Provide the (X, Y) coordinate of the cell's center where the given text is located.  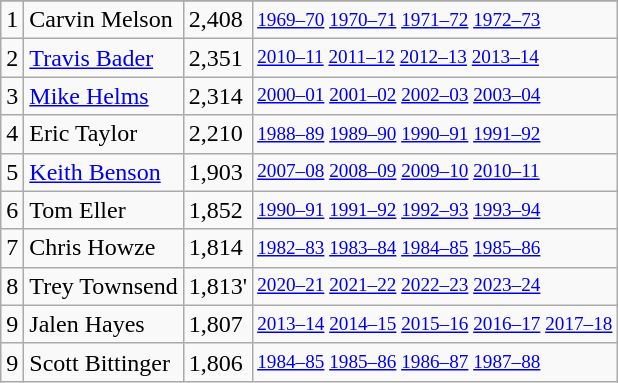
2,408 (218, 20)
8 (12, 286)
1990–91 1991–92 1992–93 1993–94 (435, 210)
1,807 (218, 324)
Mike Helms (104, 96)
4 (12, 134)
2007–08 2008–09 2009–10 2010–11 (435, 172)
1984–85 1985–86 1986–87 1987–88 (435, 362)
2020–21 2021–22 2022–23 2023–24 (435, 286)
1,806 (218, 362)
1,814 (218, 248)
Chris Howze (104, 248)
2010–11 2011–12 2012–13 2013–14 (435, 58)
Eric Taylor (104, 134)
2 (12, 58)
3 (12, 96)
5 (12, 172)
2,314 (218, 96)
1,813' (218, 286)
Scott Bittinger (104, 362)
6 (12, 210)
Trey Townsend (104, 286)
1,903 (218, 172)
2,351 (218, 58)
1,852 (218, 210)
1969–70 1970–71 1971–72 1972–73 (435, 20)
Travis Bader (104, 58)
Carvin Melson (104, 20)
1988–89 1989–90 1990–91 1991–92 (435, 134)
7 (12, 248)
Keith Benson (104, 172)
1 (12, 20)
Jalen Hayes (104, 324)
2013–14 2014–15 2015–16 2016–17 2017–18 (435, 324)
1982–83 1983–84 1984–85 1985–86 (435, 248)
2,210 (218, 134)
2000–01 2001–02 2002–03 2003–04 (435, 96)
Tom Eller (104, 210)
